Find where the given text appears and provide that cell's center as [X, Y] coordinate. 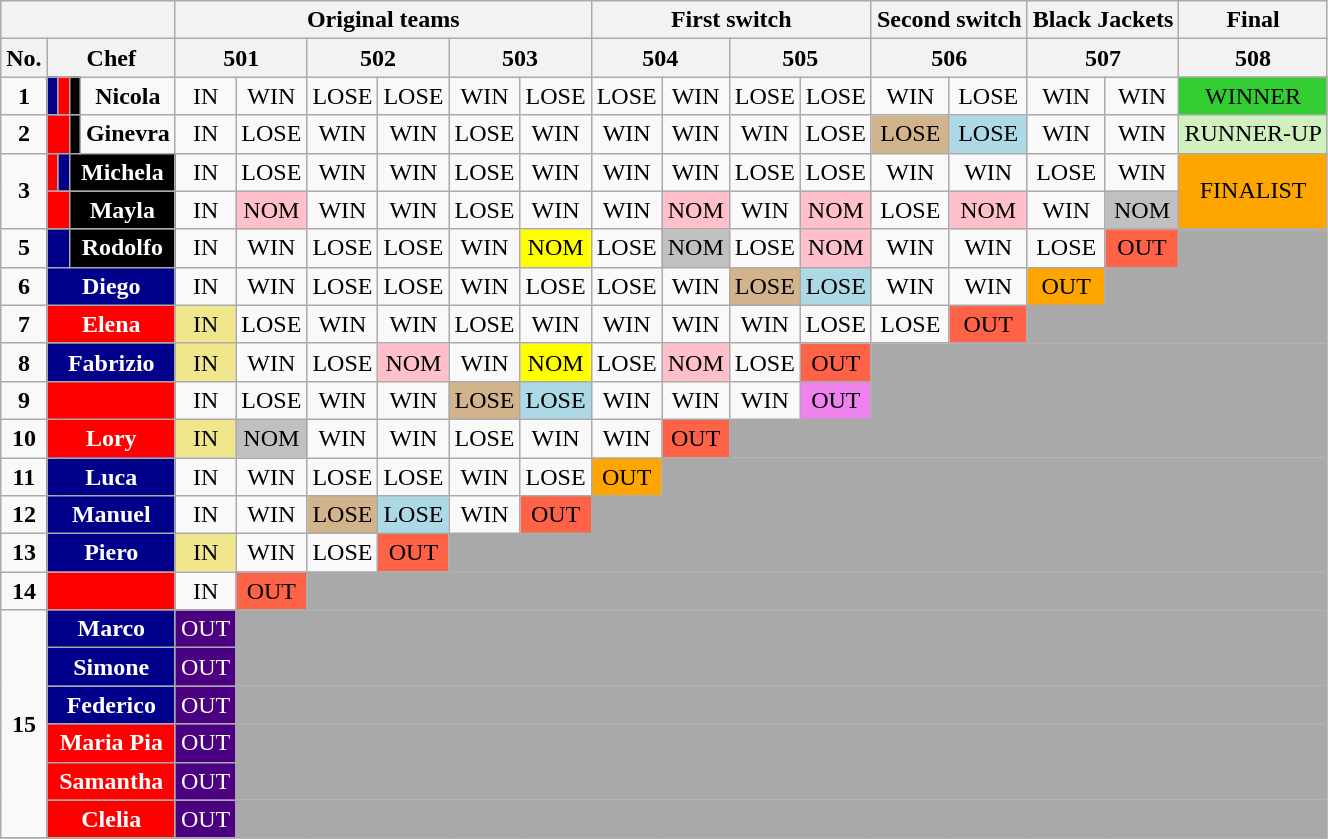
505 [800, 58]
508 [1253, 58]
WINNER [1253, 96]
Diego [111, 286]
10 [24, 438]
9 [24, 400]
Clelia [111, 819]
First switch [731, 20]
Manuel [111, 515]
Original teams [383, 20]
FINALIST [1253, 191]
No. [24, 58]
Elena [111, 324]
14 [24, 591]
506 [949, 58]
Mayla [122, 210]
Luca [111, 477]
Final [1253, 20]
Rodolfo [122, 248]
5 [24, 248]
Samantha [111, 781]
Second switch [949, 20]
501 [240, 58]
Nicola [128, 96]
Michela [122, 172]
Maria Pia [111, 743]
Federico [111, 705]
6 [24, 286]
Simone [111, 667]
Lory [111, 438]
RUNNER-UP [1253, 134]
12 [24, 515]
2 [24, 134]
11 [24, 477]
502 [378, 58]
Marco [111, 629]
7 [24, 324]
504 [660, 58]
Black Jackets [1103, 20]
Piero [111, 553]
1 [24, 96]
8 [24, 362]
3 [24, 191]
Ginevra [128, 134]
Chef [111, 58]
15 [24, 724]
Fabrizio [111, 362]
13 [24, 553]
503 [520, 58]
507 [1103, 58]
